Output the (x, y) coordinate of the center of the cell containing the given text.  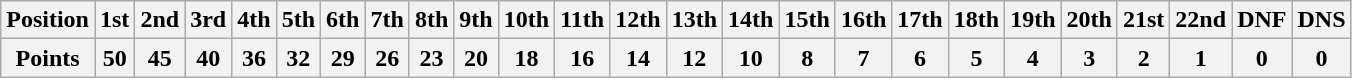
32 (298, 58)
22nd (1201, 20)
4 (1033, 58)
9th (476, 20)
12th (638, 20)
6th (343, 20)
18 (526, 58)
10 (751, 58)
14th (751, 20)
13th (694, 20)
14 (638, 58)
29 (343, 58)
8 (807, 58)
20th (1089, 20)
15th (807, 20)
21st (1143, 20)
12 (694, 58)
2nd (160, 20)
19th (1033, 20)
2 (1143, 58)
10th (526, 20)
7th (387, 20)
20 (476, 58)
8th (431, 20)
16 (582, 58)
5 (976, 58)
6 (920, 58)
26 (387, 58)
1 (1201, 58)
4th (254, 20)
45 (160, 58)
11th (582, 20)
1st (114, 20)
3 (1089, 58)
16th (863, 20)
36 (254, 58)
DNF (1262, 20)
40 (208, 58)
50 (114, 58)
5th (298, 20)
7 (863, 58)
Position (48, 20)
23 (431, 58)
18th (976, 20)
Points (48, 58)
3rd (208, 20)
17th (920, 20)
DNS (1322, 20)
